Extract the [X, Y] coordinate from the center of the cell holding the provided text.  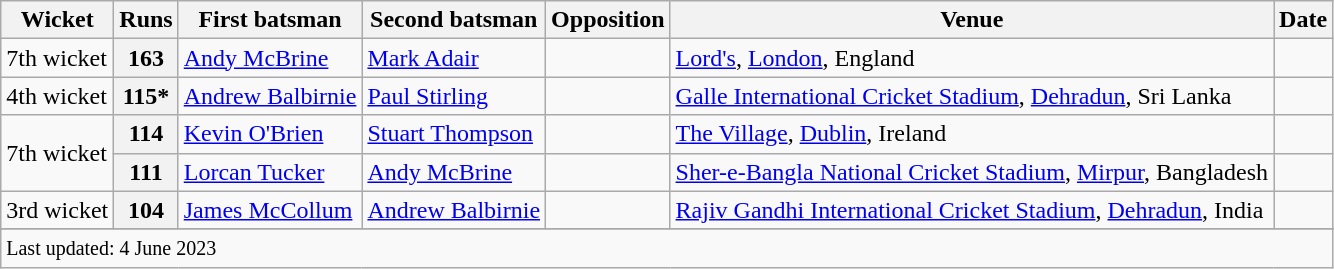
163 [146, 58]
Mark Adair [454, 58]
Opposition [608, 20]
Second batsman [454, 20]
Runs [146, 20]
Lord's, London, England [972, 58]
114 [146, 134]
4th wicket [58, 96]
James McCollum [270, 210]
3rd wicket [58, 210]
Lorcan Tucker [270, 172]
Wicket [58, 20]
Sher-e-Bangla National Cricket Stadium, Mirpur, Bangladesh [972, 172]
Rajiv Gandhi International Cricket Stadium, Dehradun, India [972, 210]
115* [146, 96]
The Village, Dublin, Ireland [972, 134]
111 [146, 172]
Last updated: 4 June 2023 [667, 248]
Venue [972, 20]
Paul Stirling [454, 96]
Kevin O'Brien [270, 134]
First batsman [270, 20]
Stuart Thompson [454, 134]
Galle International Cricket Stadium, Dehradun, Sri Lanka [972, 96]
Date [1304, 20]
104 [146, 210]
